Find where the given text appears and provide that cell's center as (X, Y) coordinate. 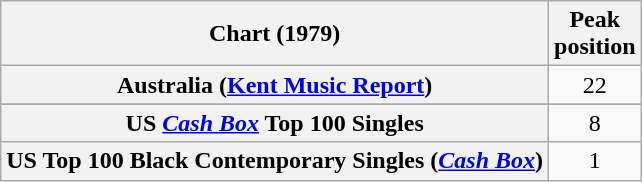
Australia (Kent Music Report) (275, 85)
1 (595, 161)
US Cash Box Top 100 Singles (275, 123)
Chart (1979) (275, 34)
Peakposition (595, 34)
8 (595, 123)
22 (595, 85)
US Top 100 Black Contemporary Singles (Cash Box) (275, 161)
